Pinpoint the cell where the given text exists, returning its (x, y) midpoint coordinate. 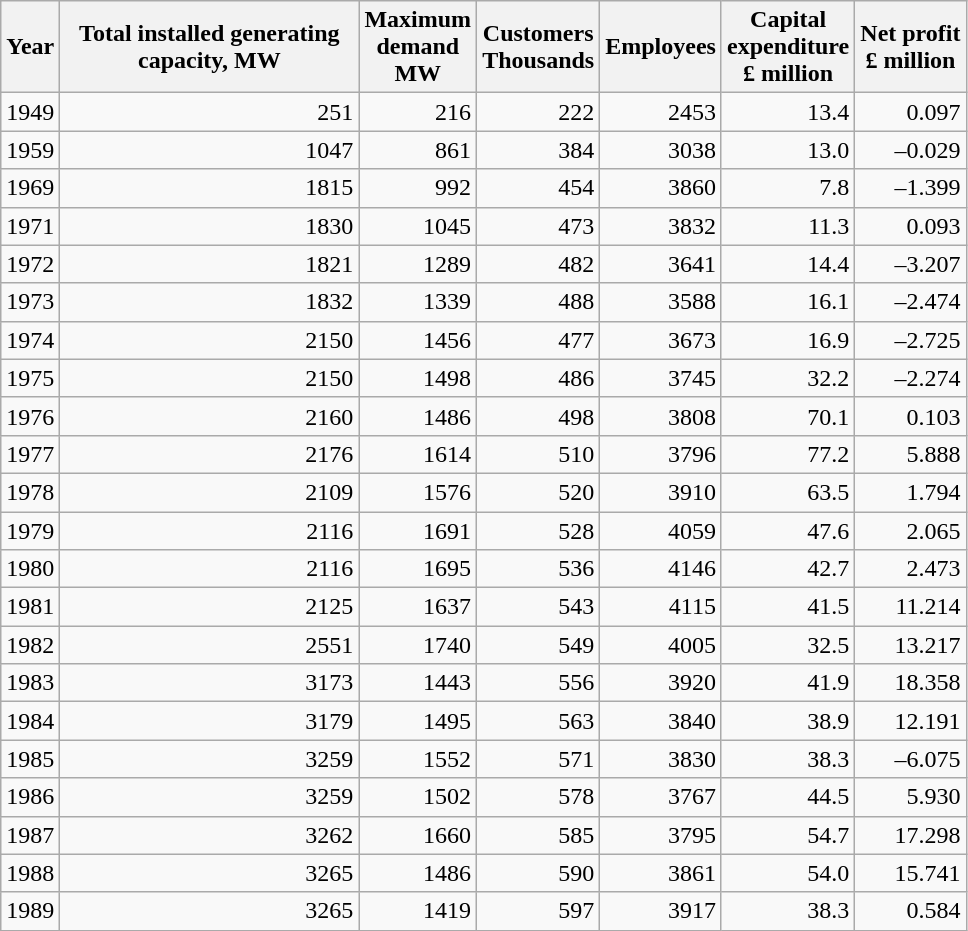
Year (30, 47)
Total installed generating capacity, MW (210, 47)
1495 (418, 721)
3038 (661, 150)
2176 (210, 454)
585 (538, 835)
1419 (418, 911)
4115 (661, 607)
3832 (661, 226)
992 (418, 188)
41.9 (788, 683)
578 (538, 797)
1.794 (910, 492)
1986 (30, 797)
–3.207 (910, 264)
63.5 (788, 492)
473 (538, 226)
1989 (30, 911)
1832 (210, 302)
0.097 (910, 112)
2551 (210, 645)
1981 (30, 607)
13.4 (788, 112)
1456 (418, 340)
556 (538, 683)
488 (538, 302)
1988 (30, 873)
–0.029 (910, 150)
17.298 (910, 835)
5.930 (910, 797)
1949 (30, 112)
1637 (418, 607)
1576 (418, 492)
13.0 (788, 150)
–2.474 (910, 302)
1983 (30, 683)
528 (538, 531)
520 (538, 492)
4059 (661, 531)
1971 (30, 226)
1830 (210, 226)
1502 (418, 797)
77.2 (788, 454)
32.5 (788, 645)
861 (418, 150)
1985 (30, 759)
1974 (30, 340)
0.103 (910, 416)
11.214 (910, 607)
7.8 (788, 188)
477 (538, 340)
CustomersThousands (538, 47)
590 (538, 873)
1975 (30, 378)
3910 (661, 492)
1047 (210, 150)
1976 (30, 416)
454 (538, 188)
571 (538, 759)
18.358 (910, 683)
4146 (661, 569)
–2.725 (910, 340)
222 (538, 112)
1443 (418, 683)
13.217 (910, 645)
549 (538, 645)
2.065 (910, 531)
1045 (418, 226)
15.741 (910, 873)
1982 (30, 645)
1289 (418, 264)
563 (538, 721)
54.7 (788, 835)
4005 (661, 645)
16.9 (788, 340)
2453 (661, 112)
1973 (30, 302)
3179 (210, 721)
44.5 (788, 797)
2160 (210, 416)
251 (210, 112)
384 (538, 150)
3860 (661, 188)
1695 (418, 569)
543 (538, 607)
47.6 (788, 531)
3745 (661, 378)
32.2 (788, 378)
1552 (418, 759)
3795 (661, 835)
1614 (418, 454)
3808 (661, 416)
3796 (661, 454)
1977 (30, 454)
482 (538, 264)
597 (538, 911)
3830 (661, 759)
1339 (418, 302)
1987 (30, 835)
MaximumdemandMW (418, 47)
54.0 (788, 873)
3861 (661, 873)
5.888 (910, 454)
3920 (661, 683)
12.191 (910, 721)
42.7 (788, 569)
3641 (661, 264)
Net profit£ million (910, 47)
41.5 (788, 607)
3917 (661, 911)
Capitalexpenditure£ million (788, 47)
1691 (418, 531)
1984 (30, 721)
3173 (210, 683)
1959 (30, 150)
3673 (661, 340)
3262 (210, 835)
0.093 (910, 226)
2.473 (910, 569)
–6.075 (910, 759)
1972 (30, 264)
1740 (418, 645)
1978 (30, 492)
0.584 (910, 911)
1498 (418, 378)
11.3 (788, 226)
1660 (418, 835)
1815 (210, 188)
3588 (661, 302)
3840 (661, 721)
510 (538, 454)
1969 (30, 188)
3767 (661, 797)
498 (538, 416)
16.1 (788, 302)
38.9 (788, 721)
1980 (30, 569)
–1.399 (910, 188)
14.4 (788, 264)
1979 (30, 531)
Employees (661, 47)
1821 (210, 264)
70.1 (788, 416)
2109 (210, 492)
216 (418, 112)
2125 (210, 607)
–2.274 (910, 378)
536 (538, 569)
486 (538, 378)
